Scan for the cell matching the given text and deliver its (x, y) coordinate at center. 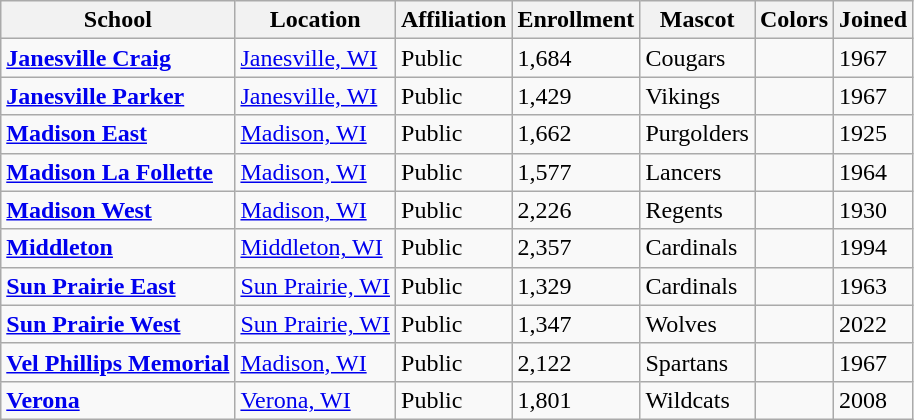
Sun Prairie West (118, 324)
2,357 (576, 248)
1,347 (576, 324)
Wildcats (698, 400)
Middleton, WI (316, 248)
Mascot (698, 20)
2008 (874, 400)
Janesville Craig (118, 58)
1964 (874, 172)
Colors (794, 20)
Vel Phillips Memorial (118, 362)
1,329 (576, 286)
School (118, 20)
2,122 (576, 362)
Madison La Follette (118, 172)
Affiliation (454, 20)
Madison East (118, 134)
Verona, WI (316, 400)
Middleton (118, 248)
Sun Prairie East (118, 286)
Verona (118, 400)
Vikings (698, 96)
Madison West (118, 210)
Spartans (698, 362)
Location (316, 20)
Janesville Parker (118, 96)
1925 (874, 134)
Regents (698, 210)
Joined (874, 20)
1,429 (576, 96)
1,801 (576, 400)
Enrollment (576, 20)
Lancers (698, 172)
1,577 (576, 172)
Purgolders (698, 134)
Wolves (698, 324)
1,662 (576, 134)
2,226 (576, 210)
1930 (874, 210)
1994 (874, 248)
Cougars (698, 58)
2022 (874, 324)
1963 (874, 286)
1,684 (576, 58)
